Determine the [x, y] coordinate at the center of the cell enclosing the given text.  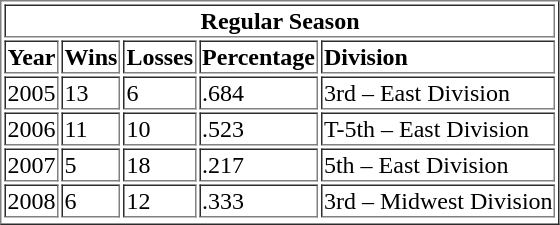
11 [92, 128]
12 [160, 200]
18 [160, 164]
2007 [31, 164]
5 [92, 164]
Year [31, 56]
.217 [258, 164]
2006 [31, 128]
Division [438, 56]
Wins [92, 56]
2008 [31, 200]
Losses [160, 56]
.684 [258, 92]
3rd – Midwest Division [438, 200]
Regular Season [280, 20]
5th – East Division [438, 164]
2005 [31, 92]
.333 [258, 200]
Percentage [258, 56]
.523 [258, 128]
3rd – East Division [438, 92]
13 [92, 92]
T-5th – East Division [438, 128]
10 [160, 128]
